For the text-containing cell, return its midpoint in [X, Y] coordinate format. 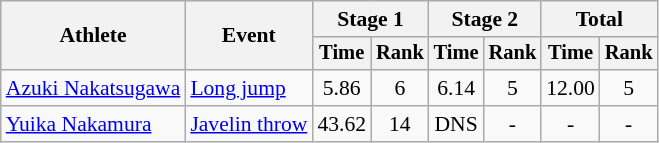
6 [400, 88]
Long jump [248, 88]
Javelin throw [248, 124]
6.14 [456, 88]
Azuki Nakatsugawa [94, 88]
Athlete [94, 36]
12.00 [570, 88]
DNS [456, 124]
Event [248, 36]
14 [400, 124]
43.62 [342, 124]
Stage 2 [485, 19]
Total [599, 19]
Stage 1 [370, 19]
5.86 [342, 88]
Yuika Nakamura [94, 124]
